Find where the given text appears and provide that cell's center as [X, Y] coordinate. 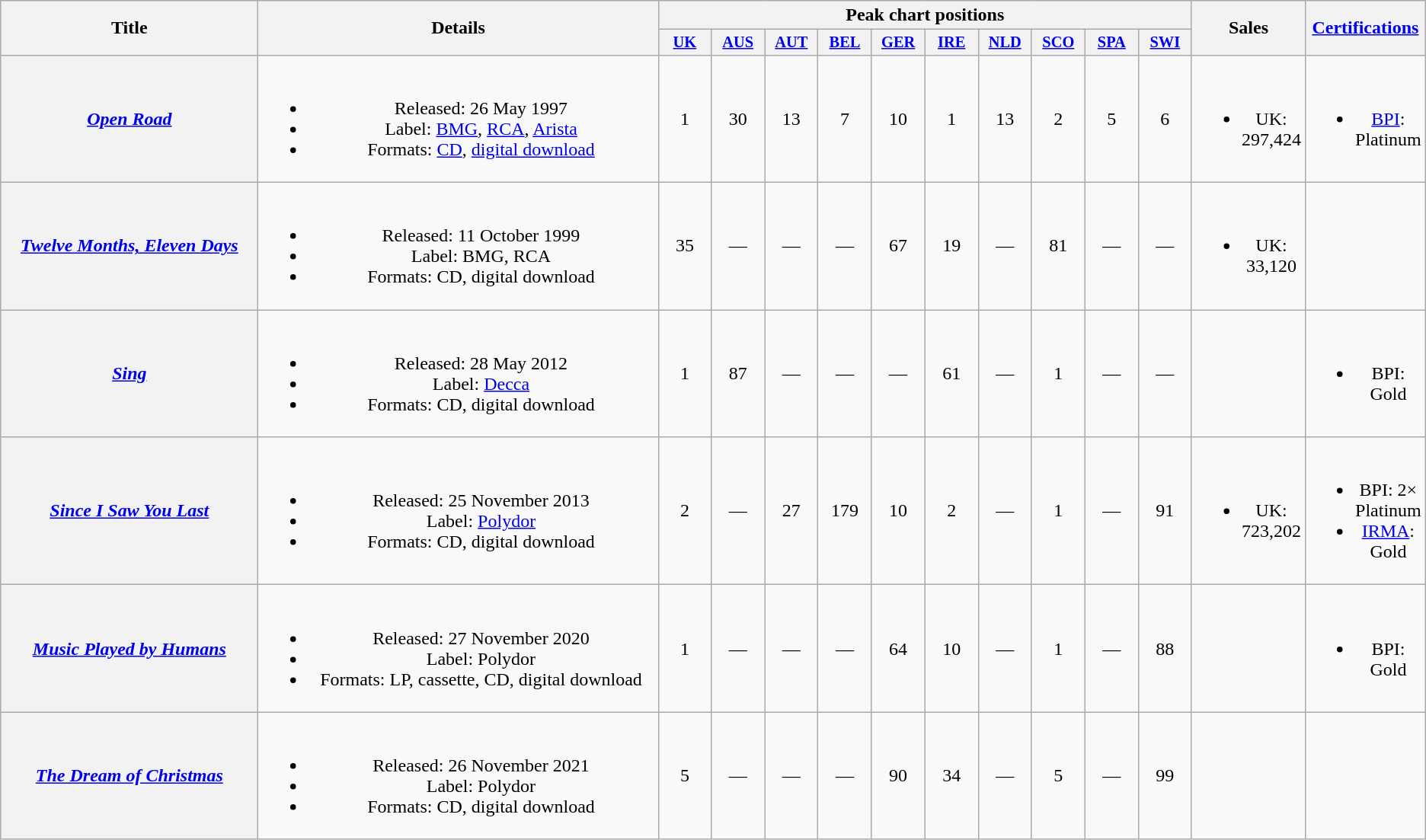
91 [1165, 511]
30 [738, 119]
35 [685, 247]
The Dream of Christmas [129, 775]
UK: 723,202 [1248, 511]
AUT [791, 43]
90 [898, 775]
179 [845, 511]
IRE [951, 43]
34 [951, 775]
27 [791, 511]
Released: 25 November 2013Label: PolydorFormats: CD, digital download [459, 511]
BPI: Platinum [1366, 119]
Peak chart positions [925, 15]
UK [685, 43]
7 [845, 119]
Released: 28 May 2012Label: DeccaFormats: CD, digital download [459, 373]
Music Played by Humans [129, 649]
61 [951, 373]
67 [898, 247]
Released: 27 November 2020Label: PolydorFormats: LP, cassette, CD, digital download [459, 649]
Released: 26 May 1997Label: BMG, RCA, AristaFormats: CD, digital download [459, 119]
SWI [1165, 43]
Since I Saw You Last [129, 511]
19 [951, 247]
Sales [1248, 28]
Certifications [1366, 28]
BPI: 2× PlatinumIRMA: Gold [1366, 511]
88 [1165, 649]
Released: 26 November 2021Label: PolydorFormats: CD, digital download [459, 775]
87 [738, 373]
Twelve Months, Eleven Days [129, 247]
BEL [845, 43]
NLD [1005, 43]
SCO [1058, 43]
UK: 33,120 [1248, 247]
64 [898, 649]
Open Road [129, 119]
Sing [129, 373]
UK: 297,424 [1248, 119]
AUS [738, 43]
99 [1165, 775]
SPA [1111, 43]
Released: 11 October 1999Label: BMG, RCAFormats: CD, digital download [459, 247]
81 [1058, 247]
6 [1165, 119]
GER [898, 43]
Title [129, 28]
Details [459, 28]
